Return [x, y] of the center of cell containing provided text 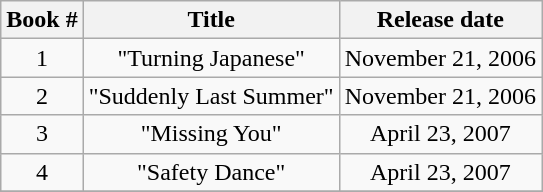
Title [211, 20]
Release date [440, 20]
"Missing You" [211, 134]
2 [42, 96]
"Safety Dance" [211, 172]
4 [42, 172]
1 [42, 58]
"Suddenly Last Summer" [211, 96]
3 [42, 134]
Book # [42, 20]
"Turning Japanese" [211, 58]
